Return the (x, y) coordinate for the center point of the cell that contains the specified text.  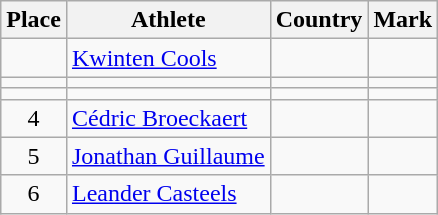
Jonathan Guillaume (168, 156)
Cédric Broeckaert (168, 118)
Place (34, 20)
5 (34, 156)
Mark (403, 20)
6 (34, 194)
4 (34, 118)
Kwinten Cools (168, 58)
Country (319, 20)
Leander Casteels (168, 194)
Athlete (168, 20)
